Scan for the cell matching the given text and deliver its [x, y] coordinate at center. 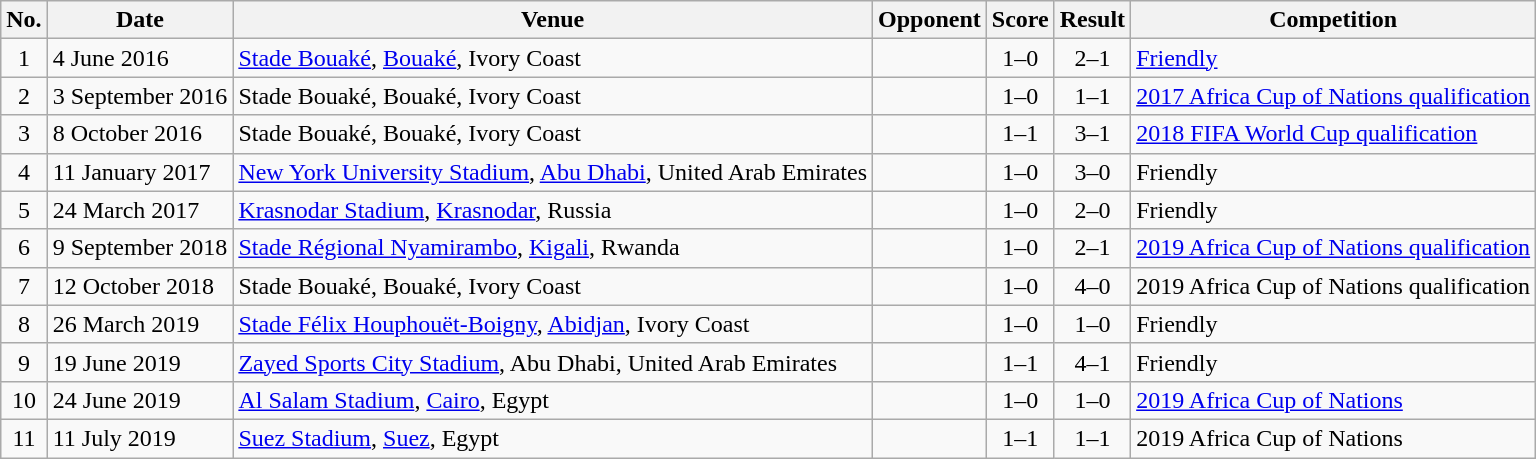
24 June 2019 [140, 400]
3 September 2016 [140, 96]
Result [1092, 20]
1 [24, 58]
12 October 2018 [140, 286]
Al Salam Stadium, Cairo, Egypt [553, 400]
3–1 [1092, 134]
Opponent [930, 20]
4 [24, 172]
8 [24, 324]
Krasnodar Stadium, Krasnodar, Russia [553, 210]
6 [24, 248]
26 March 2019 [140, 324]
4–1 [1092, 362]
Venue [553, 20]
19 June 2019 [140, 362]
9 [24, 362]
Zayed Sports City Stadium, Abu Dhabi, United Arab Emirates [553, 362]
11 [24, 438]
11 July 2019 [140, 438]
9 September 2018 [140, 248]
8 October 2016 [140, 134]
Score [1020, 20]
4–0 [1092, 286]
No. [24, 20]
2017 Africa Cup of Nations qualification [1334, 96]
Stade Régional Nyamirambo, Kigali, Rwanda [553, 248]
Competition [1334, 20]
Stade Félix Houphouët-Boigny, Abidjan, Ivory Coast [553, 324]
2018 FIFA World Cup qualification [1334, 134]
4 June 2016 [140, 58]
7 [24, 286]
New York University Stadium, Abu Dhabi, United Arab Emirates [553, 172]
11 January 2017 [140, 172]
3–0 [1092, 172]
10 [24, 400]
5 [24, 210]
2 [24, 96]
Suez Stadium, Suez, Egypt [553, 438]
Date [140, 20]
3 [24, 134]
24 March 2017 [140, 210]
2–0 [1092, 210]
